Detect which cell encompasses the target text, then output its (X, Y) center coordinate. 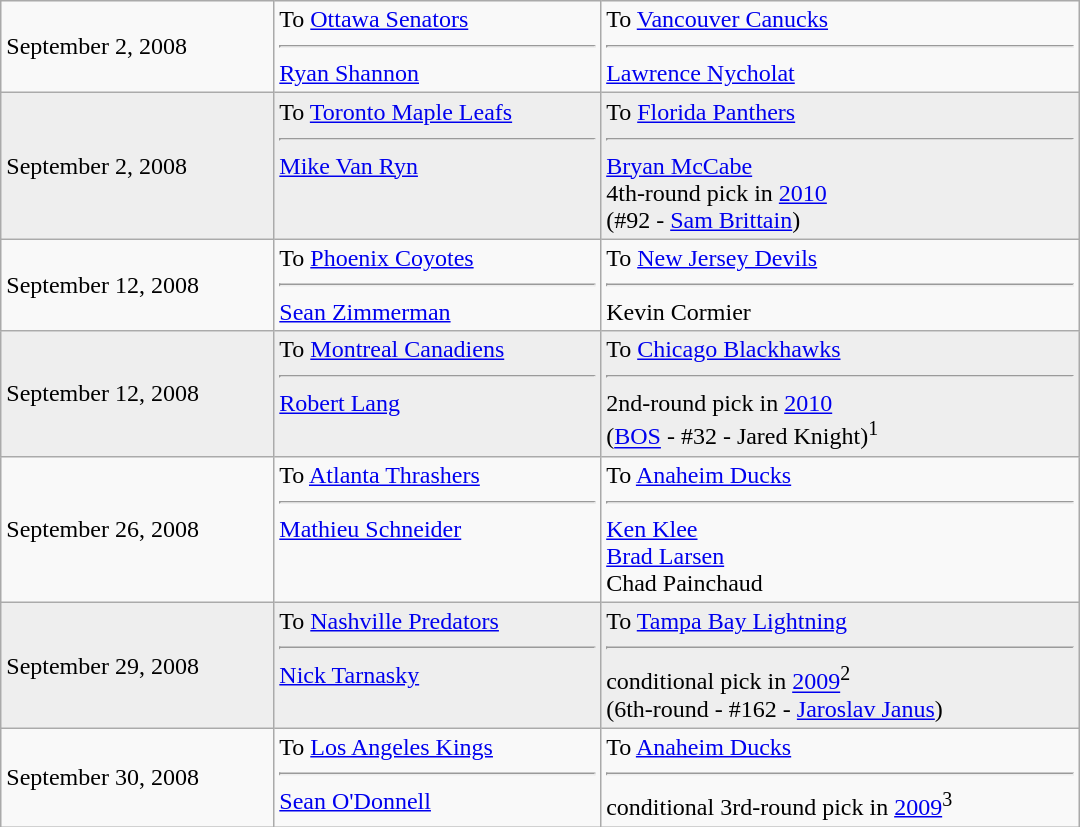
September 30, 2008 (138, 778)
To Anaheim Ducksconditional 3rd-round pick in 20093 (840, 778)
To Tampa Bay Lightningconditional pick in 20092(6th-round - #162 - Jaroslav Janus) (840, 666)
To Vancouver CanucksLawrence Nycholat (840, 47)
September 26, 2008 (138, 529)
To Los Angeles KingsSean O'Donnell (438, 778)
To Anaheim Ducks Ken KleeBrad LarsenChad Painchaud (840, 529)
To Ottawa SenatorsRyan Shannon (438, 47)
To Florida PanthersBryan McCabe4th-round pick in 2010(#92 - Sam Brittain) (840, 166)
To Toronto Maple LeafsMike Van Ryn (438, 166)
To Phoenix CoyotesSean Zimmerman (438, 285)
To Chicago Blackhawks2nd-round pick in 2010(BOS - #32 - Jared Knight)1 (840, 394)
September 29, 2008 (138, 666)
To Montreal CanadiensRobert Lang (438, 394)
To New Jersey DevilsKevin Cormier (840, 285)
To Nashville PredatorsNick Tarnasky (438, 666)
To Atlanta Thrashers Mathieu Schneider (438, 529)
